Provide the [x, y] coordinate of the cell's center where the given text is located.  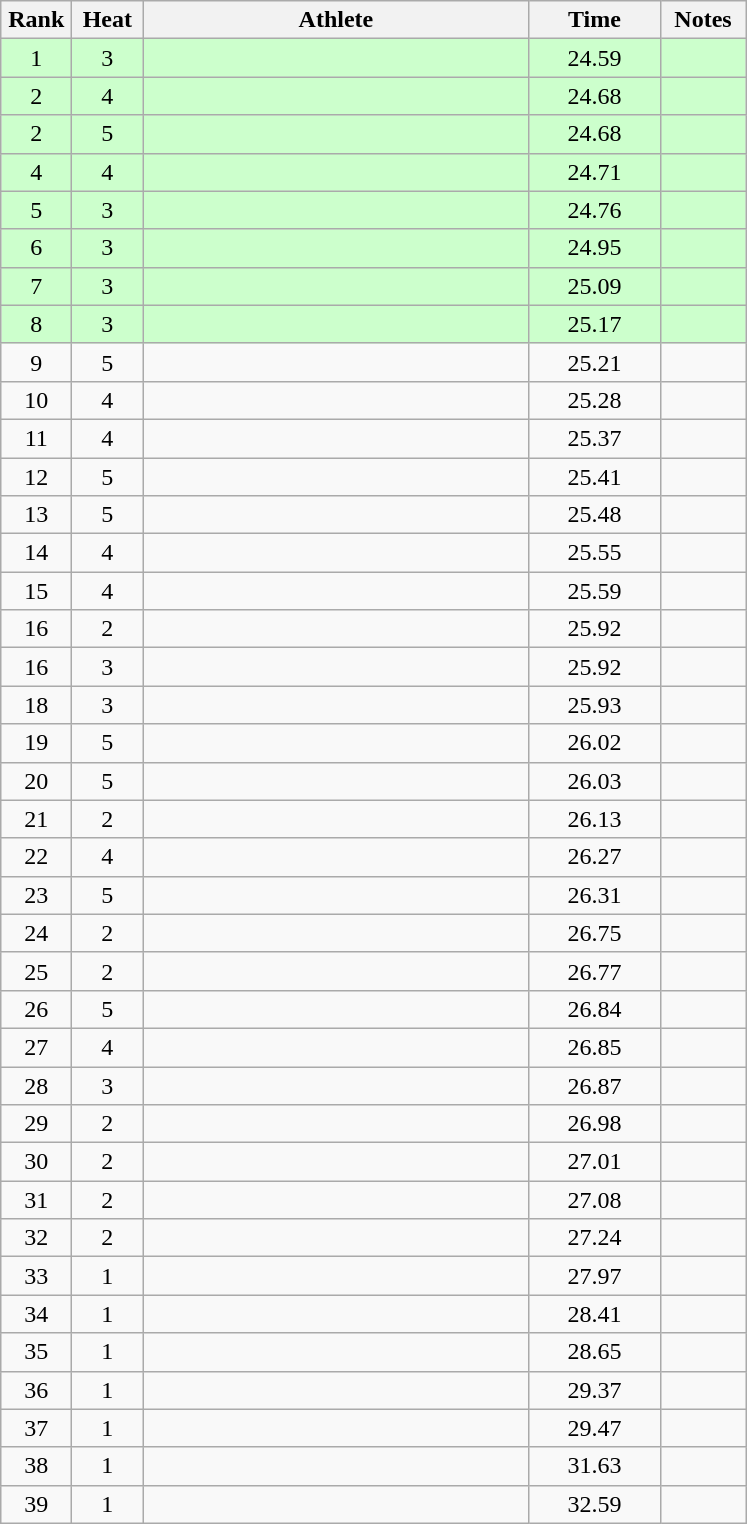
21 [36, 819]
11 [36, 438]
Notes [703, 20]
19 [36, 743]
24.59 [594, 58]
8 [36, 324]
28.41 [594, 1314]
15 [36, 591]
31 [36, 1200]
7 [36, 286]
26.84 [594, 1009]
25.37 [594, 438]
31.63 [594, 1466]
30 [36, 1162]
27 [36, 1047]
26.13 [594, 819]
23 [36, 895]
39 [36, 1504]
13 [36, 515]
36 [36, 1390]
24 [36, 933]
24.95 [594, 248]
26.77 [594, 971]
22 [36, 857]
29.37 [594, 1390]
24.71 [594, 172]
12 [36, 477]
25.59 [594, 591]
25.17 [594, 324]
6 [36, 248]
20 [36, 781]
Rank [36, 20]
Heat [108, 20]
25.93 [594, 705]
25.41 [594, 477]
25.48 [594, 515]
29.47 [594, 1428]
25 [36, 971]
26.85 [594, 1047]
28.65 [594, 1352]
18 [36, 705]
26.98 [594, 1124]
35 [36, 1352]
25.55 [594, 553]
26 [36, 1009]
33 [36, 1276]
26.87 [594, 1085]
26.02 [594, 743]
28 [36, 1085]
25.28 [594, 400]
Time [594, 20]
38 [36, 1466]
25.21 [594, 362]
27.97 [594, 1276]
32 [36, 1238]
29 [36, 1124]
27.08 [594, 1200]
24.76 [594, 210]
32.59 [594, 1504]
Athlete [336, 20]
25.09 [594, 286]
27.24 [594, 1238]
10 [36, 400]
14 [36, 553]
9 [36, 362]
37 [36, 1428]
26.03 [594, 781]
34 [36, 1314]
27.01 [594, 1162]
26.27 [594, 857]
26.75 [594, 933]
26.31 [594, 895]
